Find where the given text appears and provide that cell's center as [X, Y] coordinate. 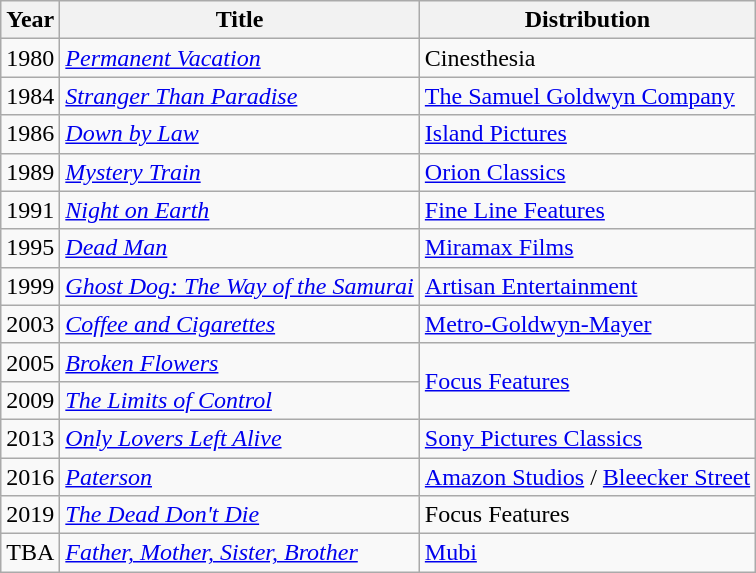
Night on Earth [240, 210]
Cinesthesia [587, 58]
1991 [30, 210]
2003 [30, 324]
TBA [30, 553]
1984 [30, 96]
Island Pictures [587, 134]
Amazon Studios / Bleecker Street [587, 477]
The Dead Don't Die [240, 515]
1999 [30, 286]
Metro-Goldwyn-Mayer [587, 324]
Mystery Train [240, 172]
Artisan Entertainment [587, 286]
2013 [30, 438]
1995 [30, 248]
1989 [30, 172]
Permanent Vacation [240, 58]
2016 [30, 477]
2005 [30, 362]
Coffee and Cigarettes [240, 324]
Fine Line Features [587, 210]
Miramax Films [587, 248]
Orion Classics [587, 172]
Down by Law [240, 134]
Broken Flowers [240, 362]
Title [240, 20]
The Limits of Control [240, 400]
Ghost Dog: The Way of the Samurai [240, 286]
The Samuel Goldwyn Company [587, 96]
Distribution [587, 20]
2019 [30, 515]
Father, Mother, Sister, Brother [240, 553]
Stranger Than Paradise [240, 96]
2009 [30, 400]
Year [30, 20]
1980 [30, 58]
Dead Man [240, 248]
Mubi [587, 553]
1986 [30, 134]
Only Lovers Left Alive [240, 438]
Paterson [240, 477]
Sony Pictures Classics [587, 438]
